Pinpoint the cell where the given text exists, returning its [X, Y] midpoint coordinate. 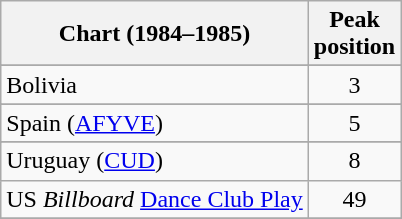
Bolivia [155, 85]
3 [354, 85]
US Billboard Dance Club Play [155, 199]
8 [354, 161]
Uruguay (CUD) [155, 161]
5 [354, 123]
Peakposition [354, 34]
Spain (AFYVE) [155, 123]
49 [354, 199]
Chart (1984–1985) [155, 34]
